Provide the [x, y] coordinate of the cell's center where the given text is located.  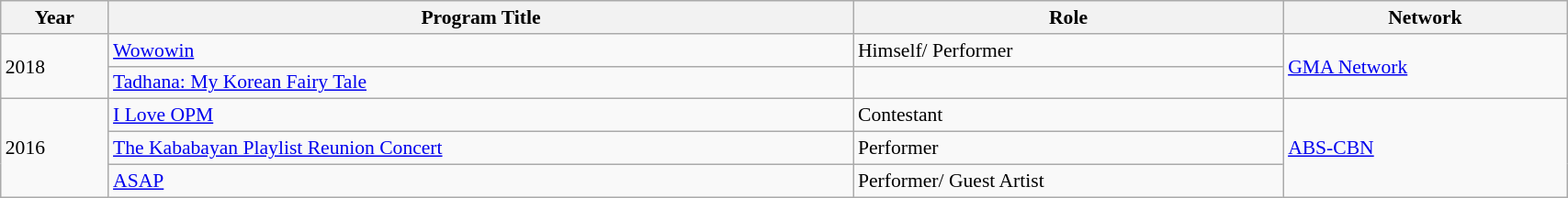
2018 [55, 66]
Network [1426, 17]
Program Title [481, 17]
Contestant [1068, 115]
ASAP [481, 181]
Year [55, 17]
Himself/ Performer [1068, 50]
Performer [1068, 148]
GMA Network [1426, 66]
Tadhana: My Korean Fairy Tale [481, 82]
I Love OPM [481, 115]
Wowowin [481, 50]
The Kababayan Playlist Reunion Concert [481, 148]
Performer/ Guest Artist [1068, 181]
Role [1068, 17]
2016 [55, 148]
ABS-CBN [1426, 148]
